Return the (X, Y) coordinate for the center point of the cell that contains the specified text.  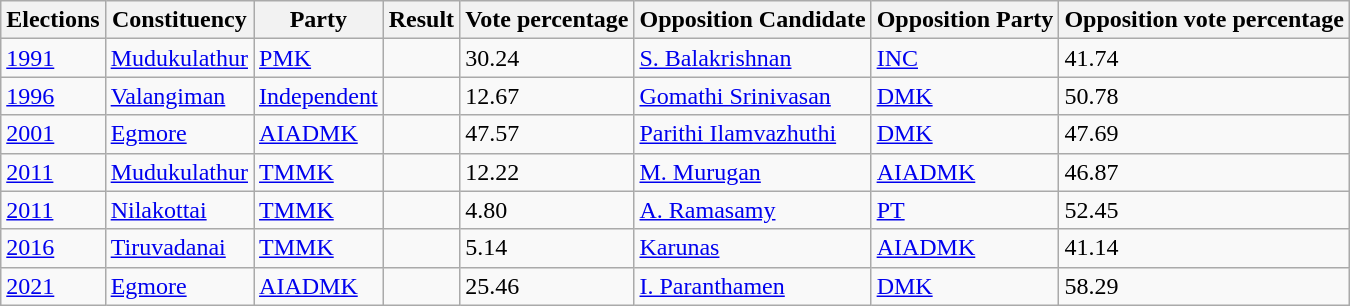
PMK (319, 58)
Constituency (179, 20)
4.80 (547, 210)
A. Ramasamy (752, 210)
12.67 (547, 96)
INC (965, 58)
25.46 (547, 286)
I. Paranthamen (752, 286)
Tiruvadanai (179, 248)
2021 (53, 286)
Gomathi Srinivasan (752, 96)
47.69 (1204, 134)
S. Balakrishnan (752, 58)
Result (421, 20)
M. Murugan (752, 172)
Opposition Candidate (752, 20)
1991 (53, 58)
Opposition Party (965, 20)
Valangiman (179, 96)
Karunas (752, 248)
2001 (53, 134)
50.78 (1204, 96)
Vote percentage (547, 20)
Parithi Ilamvazhuthi (752, 134)
2016 (53, 248)
Opposition vote percentage (1204, 20)
30.24 (547, 58)
Nilakottai (179, 210)
47.57 (547, 134)
Elections (53, 20)
1996 (53, 96)
Independent (319, 96)
58.29 (1204, 286)
5.14 (547, 248)
52.45 (1204, 210)
46.87 (1204, 172)
41.14 (1204, 248)
41.74 (1204, 58)
PT (965, 210)
12.22 (547, 172)
Party (319, 20)
